Return (X, Y) of the center of cell containing provided text 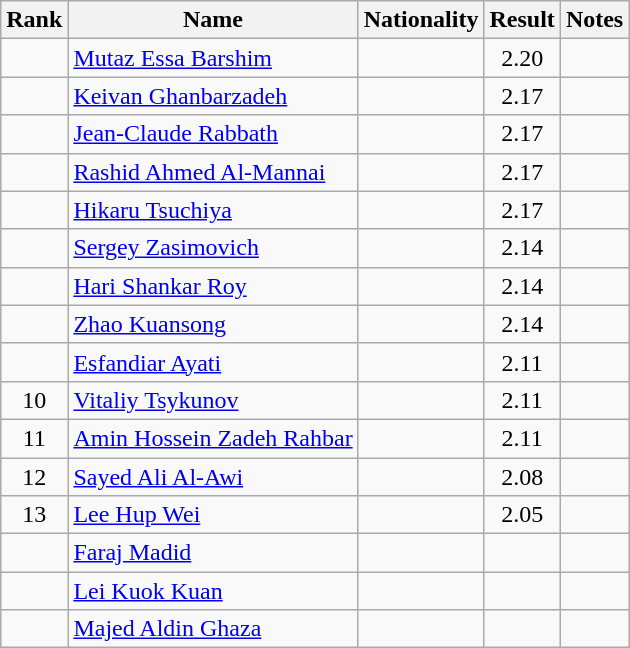
Lei Kuok Kuan (213, 591)
2.08 (522, 477)
Sayed Ali Al-Awi (213, 477)
Faraj Madid (213, 553)
Nationality (421, 20)
Rashid Ahmed Al-Mannai (213, 172)
Mutaz Essa Barshim (213, 58)
Name (213, 20)
Lee Hup Wei (213, 515)
Vitaliy Tsykunov (213, 400)
2.05 (522, 515)
Esfandiar Ayati (213, 362)
11 (34, 438)
Hari Shankar Roy (213, 286)
Sergey Zasimovich (213, 248)
Keivan Ghanbarzadeh (213, 96)
2.20 (522, 58)
Zhao Kuansong (213, 324)
13 (34, 515)
Amin Hossein Zadeh Rahbar (213, 438)
Result (522, 20)
Majed Aldin Ghaza (213, 629)
Notes (594, 20)
Rank (34, 20)
10 (34, 400)
Hikaru Tsuchiya (213, 210)
12 (34, 477)
Jean-Claude Rabbath (213, 134)
